Determine the (x, y) coordinate at the center of the cell enclosing the given text.  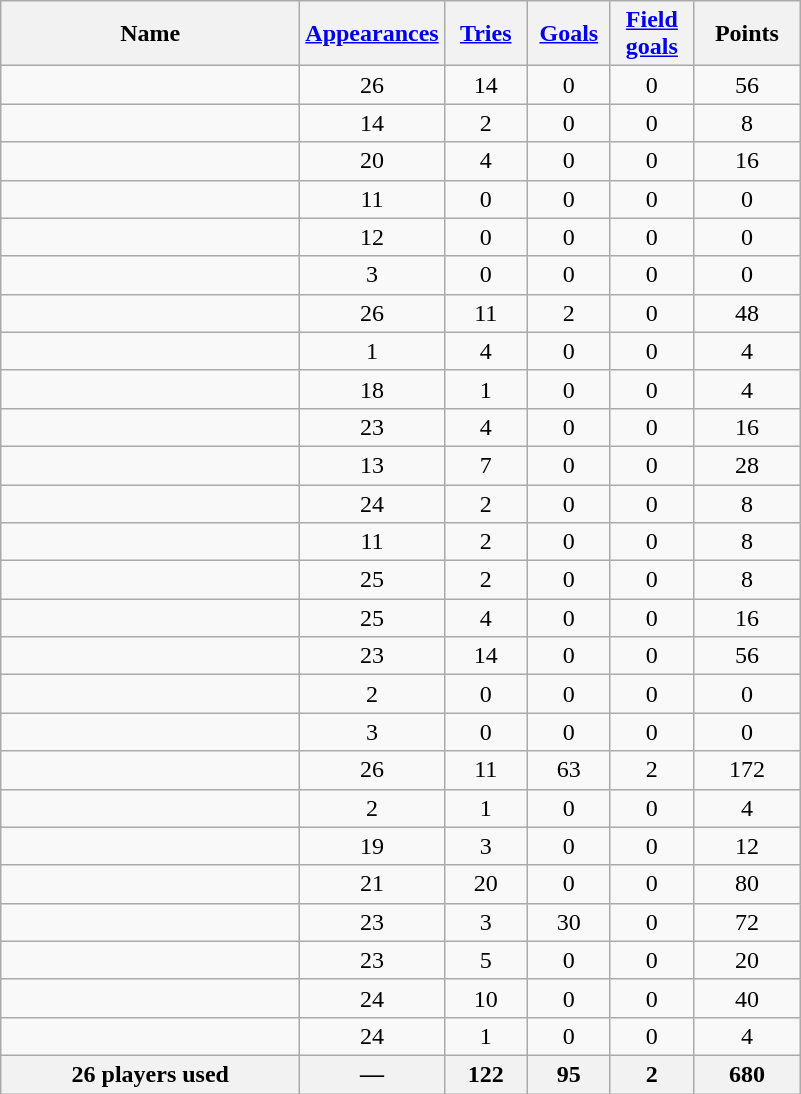
172 (746, 770)
95 (568, 1074)
30 (568, 922)
48 (746, 313)
10 (486, 998)
Points (746, 34)
Tries (486, 34)
63 (568, 770)
26 players used (150, 1074)
Field goals (652, 34)
7 (486, 465)
28 (746, 465)
72 (746, 922)
Appearances (372, 34)
18 (372, 389)
21 (372, 884)
5 (486, 960)
680 (746, 1074)
122 (486, 1074)
19 (372, 846)
Goals (568, 34)
— (372, 1074)
40 (746, 998)
Name (150, 34)
80 (746, 884)
13 (372, 465)
